Pinpoint the cell where the given text exists, returning its (X, Y) midpoint coordinate. 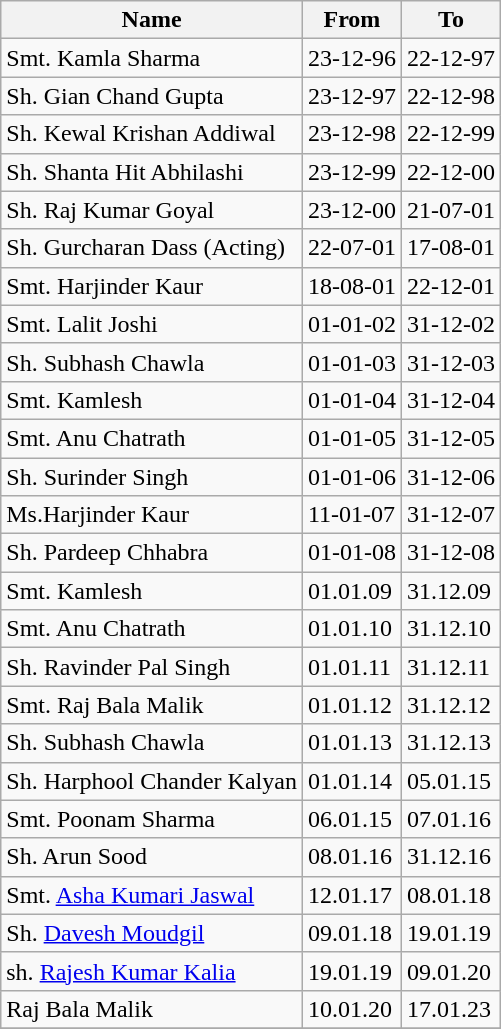
Sh. Pardeep Chhabra (152, 553)
sh. Rajesh Kumar Kalia (152, 971)
31-12-05 (450, 438)
Sh. Kewal Krishan Addiwal (152, 134)
01-01-02 (352, 324)
31.12.12 (450, 705)
Sh. Shanta Hit Abhilashi (152, 172)
17-08-01 (450, 248)
01.01.14 (352, 781)
09.01.20 (450, 971)
23-12-99 (352, 172)
17.01.23 (450, 1009)
23-12-97 (352, 96)
22-12-00 (450, 172)
Sh. Surinder Singh (152, 477)
31.12.09 (450, 591)
Sh. Gurcharan Dass (Acting) (152, 248)
Name (152, 20)
23-12-00 (352, 210)
31-12-07 (450, 515)
08.01.18 (450, 895)
06.01.15 (352, 819)
01.01.12 (352, 705)
01-01-05 (352, 438)
Sh. Davesh Moudgil (152, 933)
Smt. Asha Kumari Jaswal (152, 895)
Sh. Ravinder Pal Singh (152, 667)
Sh. Gian Chand Gupta (152, 96)
01.01.09 (352, 591)
08.01.16 (352, 857)
From (352, 20)
01-01-06 (352, 477)
18-08-01 (352, 286)
Smt. Lalit Joshi (152, 324)
Sh. Raj Kumar Goyal (152, 210)
23-12-96 (352, 58)
31-12-08 (450, 553)
31-12-03 (450, 362)
Smt. Harjinder Kaur (152, 286)
22-07-01 (352, 248)
31-12-02 (450, 324)
09.01.18 (352, 933)
31.12.10 (450, 629)
01.01.10 (352, 629)
21-07-01 (450, 210)
31.12.16 (450, 857)
22-12-97 (450, 58)
12.01.17 (352, 895)
31.12.11 (450, 667)
11-01-07 (352, 515)
To (450, 20)
Ms.Harjinder Kaur (152, 515)
22-12-98 (450, 96)
31.12.13 (450, 743)
07.01.16 (450, 819)
10.01.20 (352, 1009)
31-12-04 (450, 400)
Smt. Raj Bala Malik (152, 705)
Sh. Arun Sood (152, 857)
Smt. Poonam Sharma (152, 819)
Smt. Kamla Sharma (152, 58)
01.01.11 (352, 667)
22-12-99 (450, 134)
01.01.13 (352, 743)
Sh. Harphool Chander Kalyan (152, 781)
23-12-98 (352, 134)
01-01-04 (352, 400)
01-01-08 (352, 553)
31-12-06 (450, 477)
05.01.15 (450, 781)
01-01-03 (352, 362)
Raj Bala Malik (152, 1009)
22-12-01 (450, 286)
